Detect which cell encompasses the target text, then output its (X, Y) center coordinate. 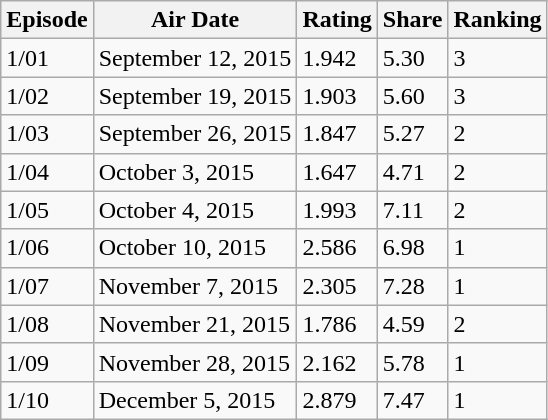
1.993 (337, 210)
6.98 (412, 248)
1/07 (47, 286)
5.27 (412, 134)
1/10 (47, 400)
November 7, 2015 (195, 286)
5.30 (412, 58)
October 3, 2015 (195, 172)
Ranking (498, 20)
7.28 (412, 286)
1.903 (337, 96)
1.647 (337, 172)
1.847 (337, 134)
1.942 (337, 58)
October 10, 2015 (195, 248)
September 12, 2015 (195, 58)
September 19, 2015 (195, 96)
Rating (337, 20)
October 4, 2015 (195, 210)
1.786 (337, 324)
November 21, 2015 (195, 324)
Share (412, 20)
4.71 (412, 172)
September 26, 2015 (195, 134)
1/02 (47, 96)
7.47 (412, 400)
2.162 (337, 362)
1/05 (47, 210)
2.586 (337, 248)
1/06 (47, 248)
December 5, 2015 (195, 400)
4.59 (412, 324)
1/08 (47, 324)
November 28, 2015 (195, 362)
7.11 (412, 210)
5.78 (412, 362)
1/01 (47, 58)
1/04 (47, 172)
2.879 (337, 400)
Episode (47, 20)
5.60 (412, 96)
Air Date (195, 20)
1/03 (47, 134)
2.305 (337, 286)
1/09 (47, 362)
